Output the (X, Y) coordinate of the center of the cell containing the given text.  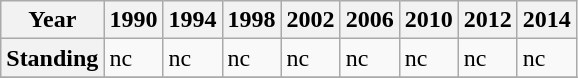
1998 (252, 20)
2014 (546, 20)
2006 (370, 20)
2010 (428, 20)
2002 (310, 20)
1994 (192, 20)
Standing (52, 58)
Year (52, 20)
2012 (488, 20)
1990 (134, 20)
